Search for the cell housing the specified text and yield its (x, y) center coordinate. 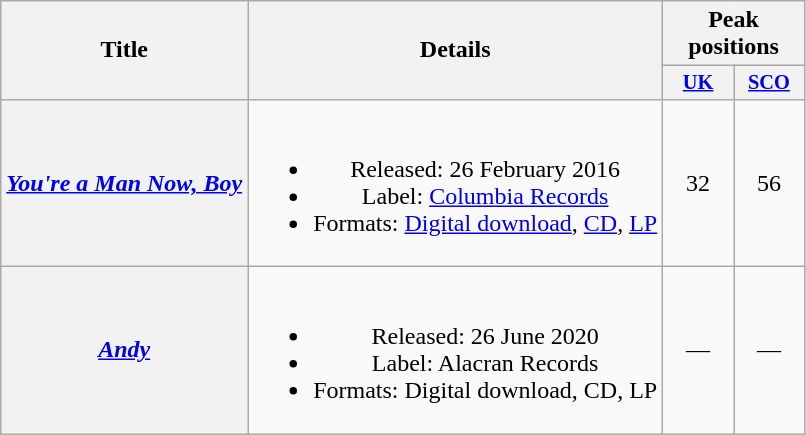
Title (124, 50)
Released: 26 February 2016Label: Columbia RecordsFormats: Digital download, CD, LP (456, 182)
Details (456, 50)
Peak positions (734, 34)
Andy (124, 350)
56 (770, 182)
SCO (770, 83)
UK (698, 83)
You're a Man Now, Boy (124, 182)
32 (698, 182)
Released: 26 June 2020Label: Alacran RecordsFormats: Digital download, CD, LP (456, 350)
